Return the (x, y) coordinate for the center point of the cell that contains the specified text.  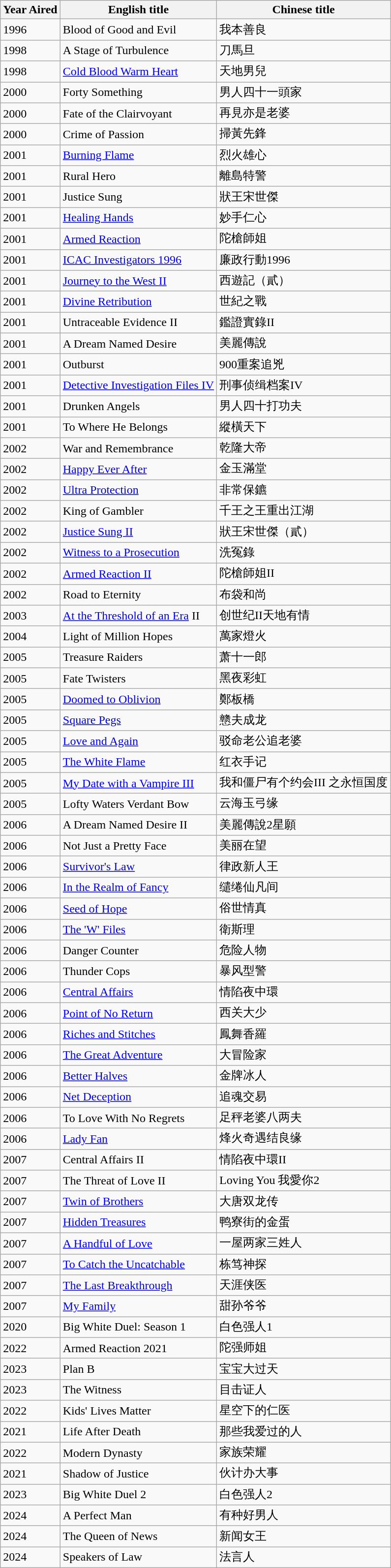
Fate of the Clairvoyant (138, 113)
鳳舞香羅 (304, 1035)
2020 (30, 1328)
ICAC Investigators 1996 (138, 260)
Treasure Raiders (138, 658)
鑑證實錄II (304, 323)
Central Affairs (138, 992)
Big White Duel 2 (138, 1495)
Survivor's Law (138, 866)
Blood of Good and Evil (138, 30)
大冒险家 (304, 1055)
Drunken Angels (138, 406)
At the Threshold of an Era II (138, 616)
千王之王重出江湖 (304, 511)
驳命老公追老婆 (304, 741)
狀王宋世傑（貳） (304, 532)
Point of No Return (138, 1013)
A Handful of Love (138, 1243)
目击证人 (304, 1390)
我本善良 (304, 30)
The Queen of News (138, 1536)
Hidden Treasures (138, 1222)
伙计办大事 (304, 1474)
西遊記（貳） (304, 281)
Not Just a Pretty Face (138, 846)
有种好男人 (304, 1515)
Doomed to Oblivion (138, 699)
Seed of Hope (138, 909)
非常保鑣 (304, 490)
新闻女王 (304, 1536)
A Dream Named Desire (138, 343)
狀王宋世傑 (304, 197)
乾隆大帝 (304, 448)
The White Flame (138, 762)
Detective Investigation Files IV (138, 385)
家族荣耀 (304, 1452)
妙手仁心 (304, 218)
黑夜彩虹 (304, 679)
Lady Fan (138, 1139)
金玉滿堂 (304, 469)
萬家燈火 (304, 636)
Justice Sung (138, 197)
The 'W' Files (138, 929)
暴风型警 (304, 972)
Armed Reaction II (138, 573)
世紀之戰 (304, 302)
创世纪II天地有情 (304, 616)
Big White Duel: Season 1 (138, 1328)
Danger Counter (138, 951)
Shadow of Justice (138, 1474)
情陷夜中環II (304, 1159)
刀馬旦 (304, 50)
Healing Hands (138, 218)
男人四十打功夫 (304, 406)
Riches and Stitches (138, 1035)
Forty Something (138, 92)
我和僵尸有个约会III 之永恒国度 (304, 783)
律政新人王 (304, 866)
情陷夜中環 (304, 992)
Thunder Cops (138, 972)
宝宝大过天 (304, 1369)
The Great Adventure (138, 1055)
金牌冰人 (304, 1076)
Fate Twisters (138, 679)
2003 (30, 616)
白色强人2 (304, 1495)
Burning Flame (138, 155)
Witness to a Prosecution (138, 553)
Cold Blood Warm Heart (138, 72)
Modern Dynasty (138, 1452)
栋笃神探 (304, 1265)
廉政行動1996 (304, 260)
Life After Death (138, 1432)
鸭寮街的金蛋 (304, 1222)
Love and Again (138, 741)
Justice Sung II (138, 532)
Loving You 我愛你2 (304, 1181)
900重案追兇 (304, 365)
星空下的仁医 (304, 1411)
戆夫成龙 (304, 720)
Divine Retribution (138, 302)
Central Affairs II (138, 1159)
美麗傳說 (304, 343)
Lofty Waters Verdant Bow (138, 804)
Speakers of Law (138, 1558)
My Family (138, 1306)
衛斯理 (304, 929)
Road to Eternity (138, 595)
English title (138, 10)
Rural Hero (138, 176)
萧十一郎 (304, 658)
1996 (30, 30)
My Date with a Vampire III (138, 783)
Armed Reaction (138, 239)
俗世情真 (304, 909)
美丽在望 (304, 846)
再見亦是老婆 (304, 113)
Untraceable Evidence II (138, 323)
離島特警 (304, 176)
足秤老婆八两夫 (304, 1118)
Better Halves (138, 1076)
陀槍師姐II (304, 573)
Net Deception (138, 1097)
男人四十一頭家 (304, 92)
西关大少 (304, 1013)
War and Remembrance (138, 448)
In the Realm of Fancy (138, 888)
To Love With No Regrets (138, 1118)
Ultra Protection (138, 490)
掃黃先鋒 (304, 135)
Kids' Lives Matter (138, 1411)
The Witness (138, 1390)
Armed Reaction 2021 (138, 1348)
大唐双龙传 (304, 1202)
A Perfect Man (138, 1515)
危险人物 (304, 951)
美麗傳說2星願 (304, 825)
Journey to the West II (138, 281)
To Catch the Uncatchable (138, 1265)
天涯侠医 (304, 1285)
2004 (30, 636)
红衣手记 (304, 762)
Outburst (138, 365)
The Threat of Love II (138, 1181)
甜孙爷爷 (304, 1306)
缱绻仙凡间 (304, 888)
A Stage of Turbulence (138, 50)
Happy Ever After (138, 469)
刑事侦缉档案IV (304, 385)
Light of Million Hopes (138, 636)
Square Pegs (138, 720)
那些我爱过的人 (304, 1432)
陀槍師姐 (304, 239)
一屋两家三姓人 (304, 1243)
天地男兒 (304, 72)
追魂交易 (304, 1097)
Year Aired (30, 10)
布袋和尚 (304, 595)
Chinese title (304, 10)
洗冤錄 (304, 553)
烈火雄心 (304, 155)
The Last Breakthrough (138, 1285)
縱橫天下 (304, 428)
To Where He Belongs (138, 428)
法言人 (304, 1558)
King of Gambler (138, 511)
Crime of Passion (138, 135)
白色强人1 (304, 1328)
Twin of Brothers (138, 1202)
陀强师姐 (304, 1348)
云海玉弓缘 (304, 804)
A Dream Named Desire II (138, 825)
鄭板橋 (304, 699)
Plan B (138, 1369)
烽火奇遇结良缘 (304, 1139)
